Search for the cell housing the specified text and yield its (X, Y) center coordinate. 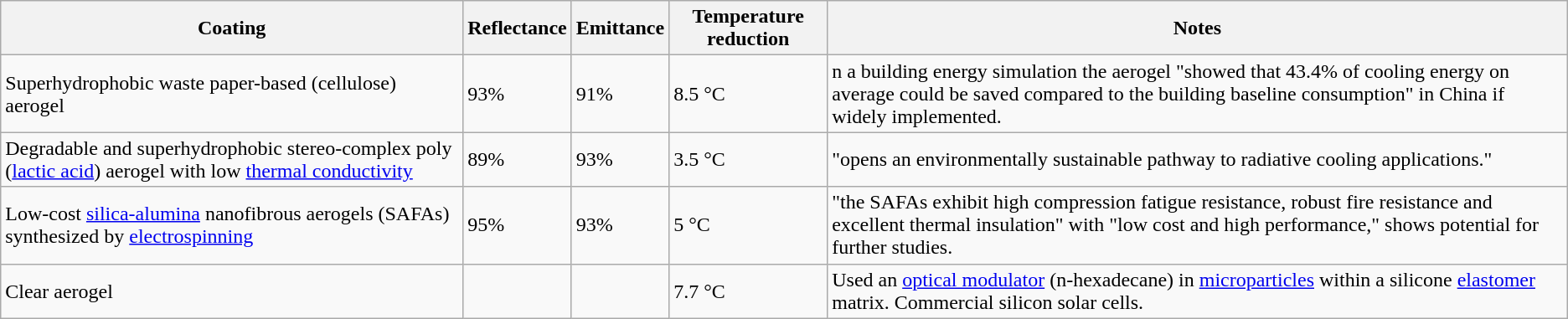
Superhydrophobic waste paper-based (cellulose) aerogel (232, 94)
Degradable and superhydrophobic stereo-complex poly (lactic acid) aerogel with low thermal conductivity (232, 159)
Temperature reduction (749, 28)
7.7 °C (749, 291)
Emittance (620, 28)
Coating (232, 28)
95% (518, 225)
Clear aerogel (232, 291)
89% (518, 159)
3.5 °C (749, 159)
"opens an environmentally sustainable pathway to radiative cooling applications." (1198, 159)
Reflectance (518, 28)
91% (620, 94)
Low-cost silica-alumina nanofibrous aerogels (SAFAs) synthesized by electrospinning (232, 225)
Used an optical modulator (n-hexadecane) in microparticles within a silicone elastomer matrix. Commercial silicon solar cells. (1198, 291)
5 °C (749, 225)
Notes (1198, 28)
8.5 °C (749, 94)
